Find where the given text appears and provide that cell's center as (x, y) coordinate. 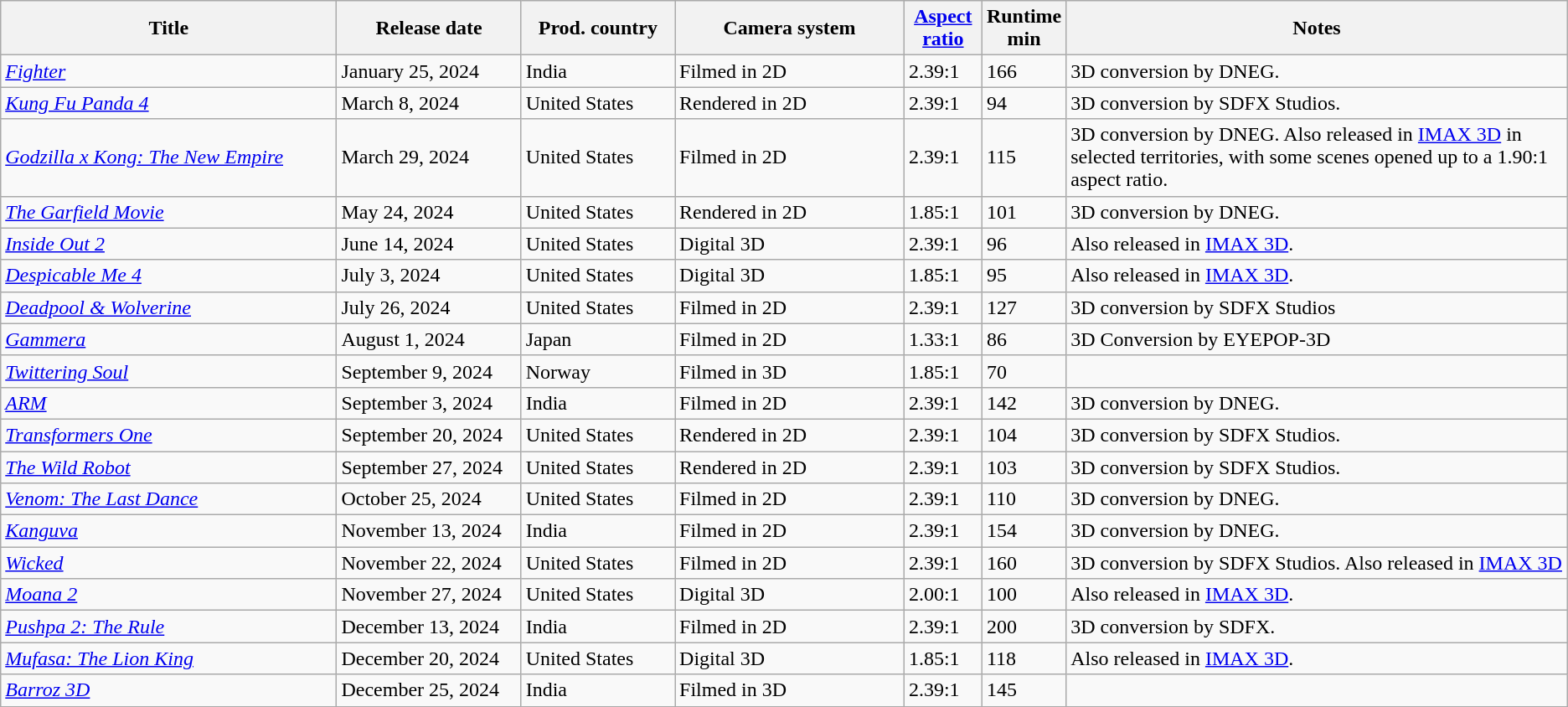
Mufasa: The Lion King (169, 658)
Moana 2 (169, 595)
September 3, 2024 (429, 403)
Notes (1317, 28)
May 24, 2024 (429, 212)
104 (1024, 435)
October 25, 2024 (429, 499)
July 3, 2024 (429, 276)
160 (1024, 563)
December 25, 2024 (429, 690)
Prod. country (598, 28)
Norway (598, 371)
November 22, 2024 (429, 563)
July 26, 2024 (429, 307)
September 27, 2024 (429, 467)
The Garfield Movie (169, 212)
86 (1024, 339)
Transformers One (169, 435)
September 20, 2024 (429, 435)
November 27, 2024 (429, 595)
101 (1024, 212)
Despicable Me 4 (169, 276)
95 (1024, 276)
3D conversion by SDFX. (1317, 627)
December 20, 2024 (429, 658)
3D conversion by SDFX Studios (1317, 307)
Kanguva (169, 531)
154 (1024, 531)
Inside Out 2 (169, 244)
Runtime min (1024, 28)
118 (1024, 658)
Wicked (169, 563)
Barroz 3D (169, 690)
Pushpa 2: The Rule (169, 627)
Japan (598, 339)
Release date (429, 28)
Twittering Soul (169, 371)
Venom: The Last Dance (169, 499)
Aspect ratio (943, 28)
March 29, 2024 (429, 157)
December 13, 2024 (429, 627)
Camera system (790, 28)
166 (1024, 71)
96 (1024, 244)
3D conversion by DNEG. Also released in IMAX 3D in selected territories, with some scenes opened up to a 1.90:1 aspect ratio. (1317, 157)
145 (1024, 690)
Kung Fu Panda 4 (169, 103)
June 14, 2024 (429, 244)
September 9, 2024 (429, 371)
110 (1024, 499)
August 1, 2024 (429, 339)
January 25, 2024 (429, 71)
94 (1024, 103)
100 (1024, 595)
March 8, 2024 (429, 103)
Title (169, 28)
3D conversion by SDFX Studios. Also released in IMAX 3D (1317, 563)
2.00:1 (943, 595)
November 13, 2024 (429, 531)
200 (1024, 627)
The Wild Robot (169, 467)
Godzilla x Kong: The New Empire (169, 157)
Deadpool & Wolverine (169, 307)
ARM (169, 403)
115 (1024, 157)
70 (1024, 371)
3D Conversion by EYEPOP-3D (1317, 339)
142 (1024, 403)
103 (1024, 467)
1.33:1 (943, 339)
Gammera (169, 339)
127 (1024, 307)
Fighter (169, 71)
